Capture the cell that displays the provided text and extract its (x, y) central coordinate. 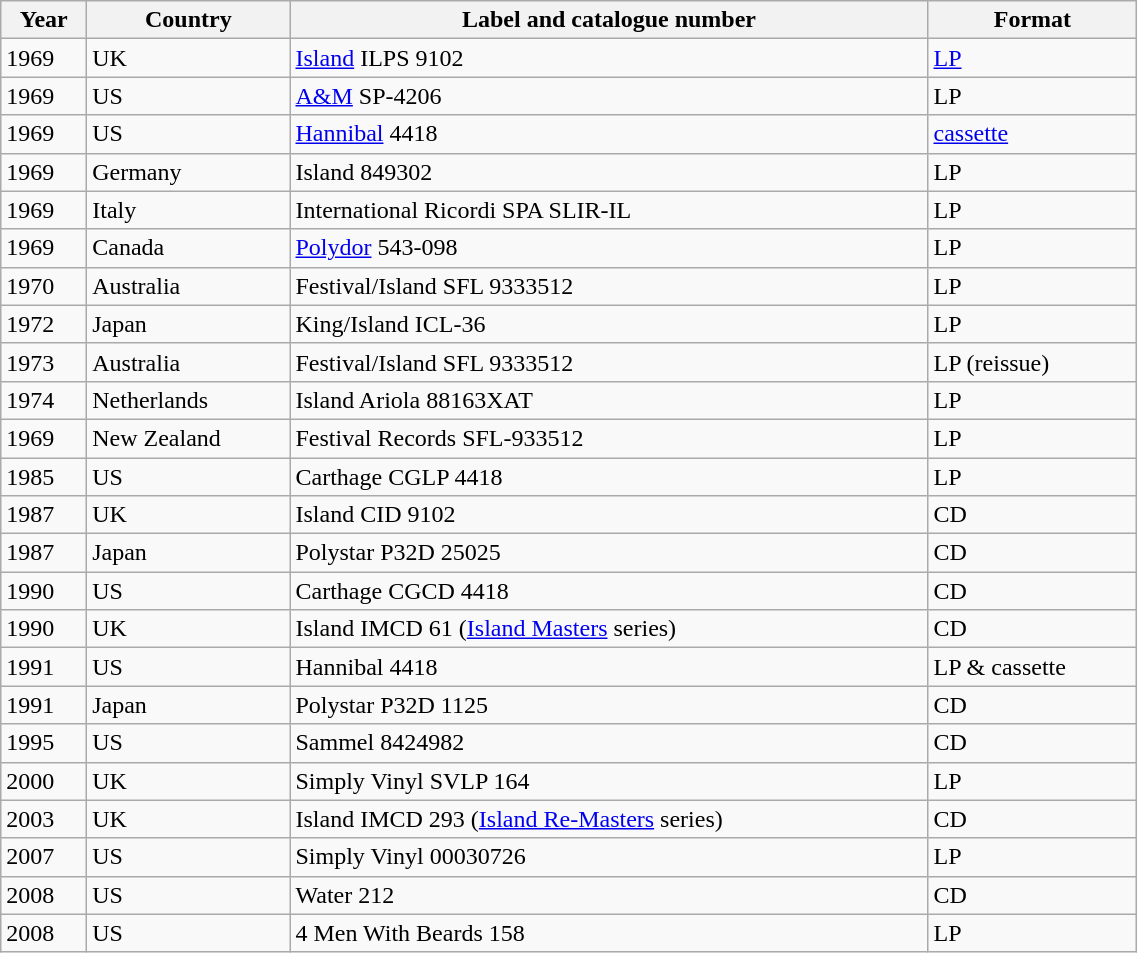
A&M SP-4206 (609, 96)
1973 (44, 362)
Island IMCD 293 (Island Re-Masters series) (609, 819)
Format (1032, 20)
1995 (44, 743)
Carthage CGLP 4418 (609, 477)
Water 212 (609, 895)
Island CID 9102 (609, 515)
Germany (188, 172)
2003 (44, 819)
New Zealand (188, 438)
2007 (44, 857)
1985 (44, 477)
1974 (44, 400)
Island ILPS 9102 (609, 58)
Polystar P32D 25025 (609, 553)
Year (44, 20)
Island IMCD 61 (Island Masters series) (609, 629)
2000 (44, 781)
4 Men With Beards 158 (609, 933)
Polydor 543-098 (609, 248)
Island 849302 (609, 172)
Festival Records SFL-933512 (609, 438)
LP (reissue) (1032, 362)
Netherlands (188, 400)
Simply Vinyl 00030726 (609, 857)
Carthage CGCD 4418 (609, 591)
Polystar P32D 1125 (609, 705)
Simply Vinyl SVLP 164 (609, 781)
1970 (44, 286)
International Ricordi SPA SLIR-IL (609, 210)
Island Ariola 88163XAT (609, 400)
LP & cassette (1032, 667)
Sammel 8424982 (609, 743)
1972 (44, 324)
King/Island ICL-36 (609, 324)
cassette (1032, 134)
Italy (188, 210)
Canada (188, 248)
Country (188, 20)
Label and catalogue number (609, 20)
